Scan for the cell matching the given text and deliver its [x, y] coordinate at center. 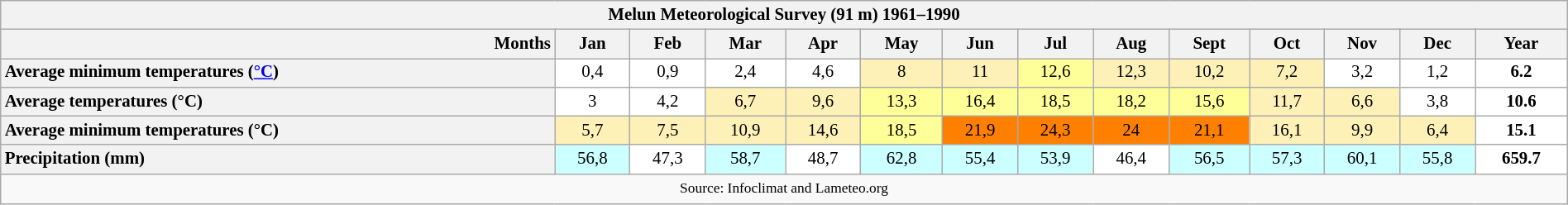
9,6 [824, 101]
55,4 [981, 159]
Precipitation (mm) [278, 159]
11 [981, 73]
53,9 [1055, 159]
56,8 [592, 159]
12,6 [1055, 73]
16,4 [981, 101]
2,4 [746, 73]
14,6 [824, 131]
24,3 [1055, 131]
57,3 [1287, 159]
Aug [1131, 45]
659.7 [1522, 159]
5,7 [592, 131]
7,5 [668, 131]
Jun [981, 45]
0,4 [592, 73]
18,2 [1131, 101]
11,7 [1287, 101]
0,9 [668, 73]
60,1 [1363, 159]
21,9 [981, 131]
58,7 [746, 159]
56,5 [1209, 159]
Months [278, 45]
9,9 [1363, 131]
Source: Infoclimat and Lameteo.org [784, 188]
6.2 [1522, 73]
May [901, 45]
24 [1131, 131]
Melun Meteorological Survey (91 m) 1961–1990 [784, 15]
Dec [1437, 45]
Year [1522, 45]
15.1 [1522, 131]
55,8 [1437, 159]
48,7 [824, 159]
Nov [1363, 45]
15,6 [1209, 101]
4,2 [668, 101]
7,2 [1287, 73]
10.6 [1522, 101]
Feb [668, 45]
8 [901, 73]
Mar [746, 45]
4,6 [824, 73]
62,8 [901, 159]
Jan [592, 45]
3,2 [1363, 73]
16,1 [1287, 131]
21,1 [1209, 131]
Oct [1287, 45]
3,8 [1437, 101]
Apr [824, 45]
Jul [1055, 45]
1,2 [1437, 73]
10,2 [1209, 73]
Average temperatures (°C) [278, 101]
46,4 [1131, 159]
10,9 [746, 131]
6,4 [1437, 131]
Sept [1209, 45]
6,7 [746, 101]
47,3 [668, 159]
6,6 [1363, 101]
3 [592, 101]
13,3 [901, 101]
12,3 [1131, 73]
